Output the (X, Y) coordinate of the center of the cell containing the given text.  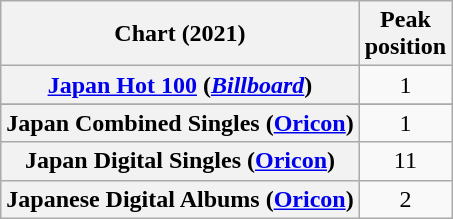
Japan Digital Singles (Oricon) (180, 161)
Peakposition (405, 34)
Japan Combined Singles (Oricon) (180, 123)
Japan Hot 100 (Billboard) (180, 85)
Chart (2021) (180, 34)
Japanese Digital Albums (Oricon) (180, 199)
11 (405, 161)
2 (405, 199)
